Locate the cell with the specified text and output its [X, Y] center coordinate. 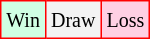
Loss [126, 20]
Draw [72, 20]
Win [24, 20]
